Return the [x, y] coordinate for the center point of the cell that contains the specified text.  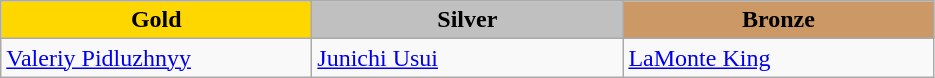
Gold [156, 20]
Bronze [778, 20]
Valeriy Pidluzhnyy [156, 58]
LaMonte King [778, 58]
Silver [468, 20]
Junichi Usui [468, 58]
